Capture the cell that displays the provided text and extract its [X, Y] central coordinate. 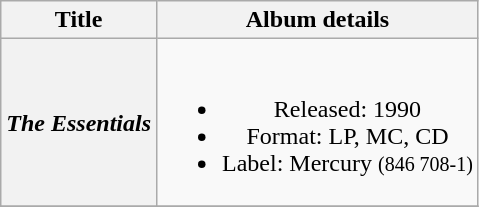
Title [79, 20]
Album details [318, 20]
The Essentials [79, 122]
Released: 1990Format: LP, MC, CDLabel: Mercury (846 708-1) [318, 122]
